For the text-containing cell, return its midpoint in [X, Y] coordinate format. 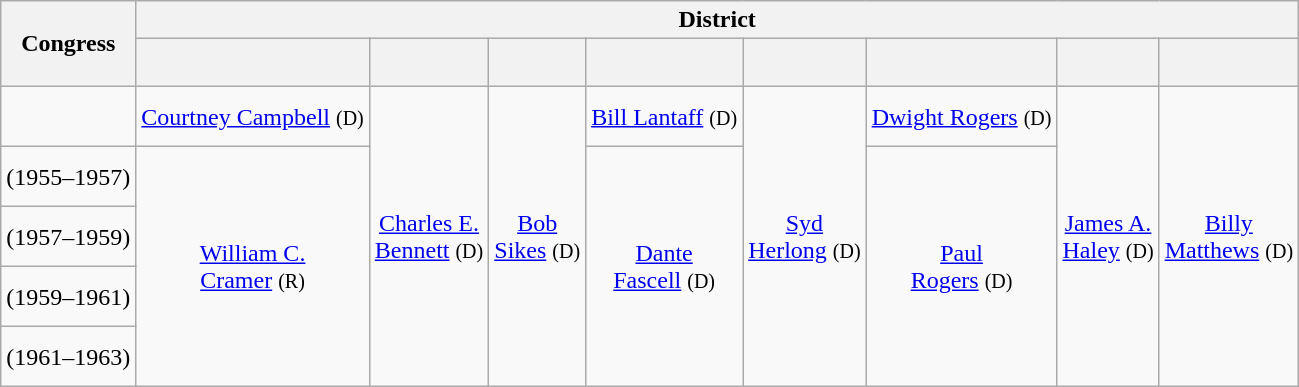
(1955–1957) [68, 177]
BobSikes (D) [538, 237]
(1959–1961) [68, 297]
PaulRogers (D) [962, 267]
Bill Lantaff (D) [664, 117]
Congress [68, 44]
William C.Cramer (R) [252, 267]
(1957–1959) [68, 237]
Charles E.Bennett (D) [428, 237]
Dwight Rogers (D) [962, 117]
James A.Haley (D) [1108, 237]
District [718, 20]
DanteFascell (D) [664, 267]
Courtney Campbell (D) [252, 117]
(1961–1963) [68, 357]
BillyMatthews (D) [1229, 237]
SydHerlong (D) [804, 237]
